Provide the (X, Y) coordinate of the cell's center where the given text is located.  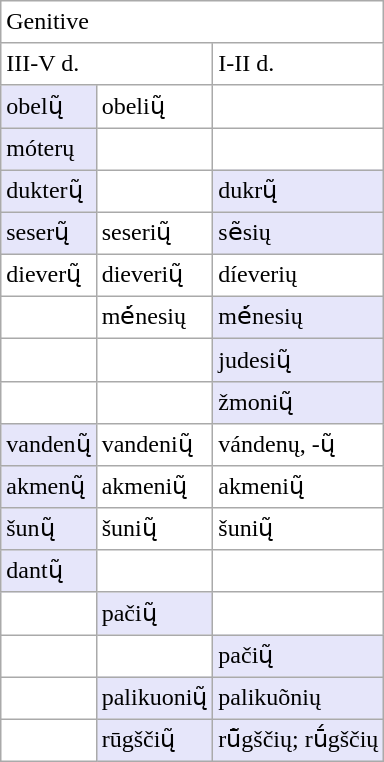
I-II d. (298, 64)
obelių̃ (154, 106)
rūgščių̃ (154, 740)
vandenų̃ (48, 444)
vándenų, -ų̃ (298, 444)
akmenų̃ (48, 487)
palikuonių̃ (154, 698)
dukrų̃ (298, 191)
obelų̃ (48, 106)
šunų̃ (48, 529)
palikuõnių (298, 698)
sẽsių (298, 233)
dieverų̃ (48, 275)
seserų̃ (48, 233)
dieverių̃ (154, 275)
díeverių (298, 275)
móterų (48, 149)
III-V d. (107, 64)
seserių̃ (154, 233)
rū̃gščių; rū́gščių (298, 740)
judesių̃ (298, 360)
Genitive (192, 22)
dantų̃ (48, 571)
vandenių̃ (154, 444)
dukterų̃ (48, 191)
žmonių̃ (298, 402)
